Capture the cell that displays the provided text and extract its (x, y) central coordinate. 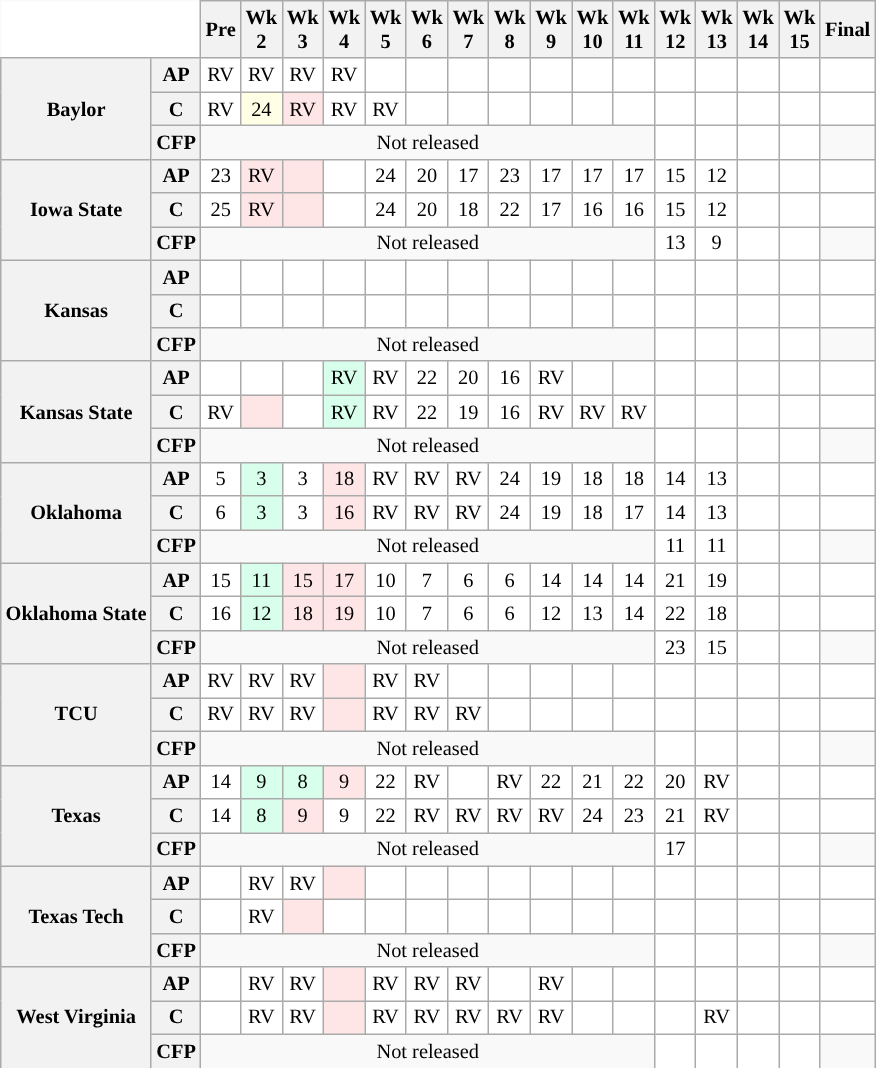
Wk3 (302, 29)
Texas Tech (76, 916)
Wk9 (550, 29)
Wk7 (468, 29)
West Virginia (76, 1018)
Wk2 (262, 29)
Wk10 (592, 29)
Kansas State (76, 412)
5 (221, 479)
Wk8 (510, 29)
Wk4 (344, 29)
25 (221, 210)
Final (848, 29)
Wk14 (758, 29)
Kansas (76, 310)
Oklahoma State (76, 614)
TCU (76, 714)
Baylor (76, 108)
Oklahoma (76, 512)
Wk13 (716, 29)
Wk15 (800, 29)
Wk5 (386, 29)
Wk11 (634, 29)
Iowa State (76, 210)
Pre (221, 29)
Wk6 (426, 29)
Wk12 (676, 29)
Texas (76, 816)
